Provide the (x, y) coordinate of the cell's center where the given text is located.  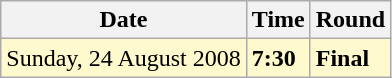
Round (350, 20)
Sunday, 24 August 2008 (124, 58)
Final (350, 58)
Time (278, 20)
Date (124, 20)
7:30 (278, 58)
